Scan for the cell matching the given text and deliver its [x, y] coordinate at center. 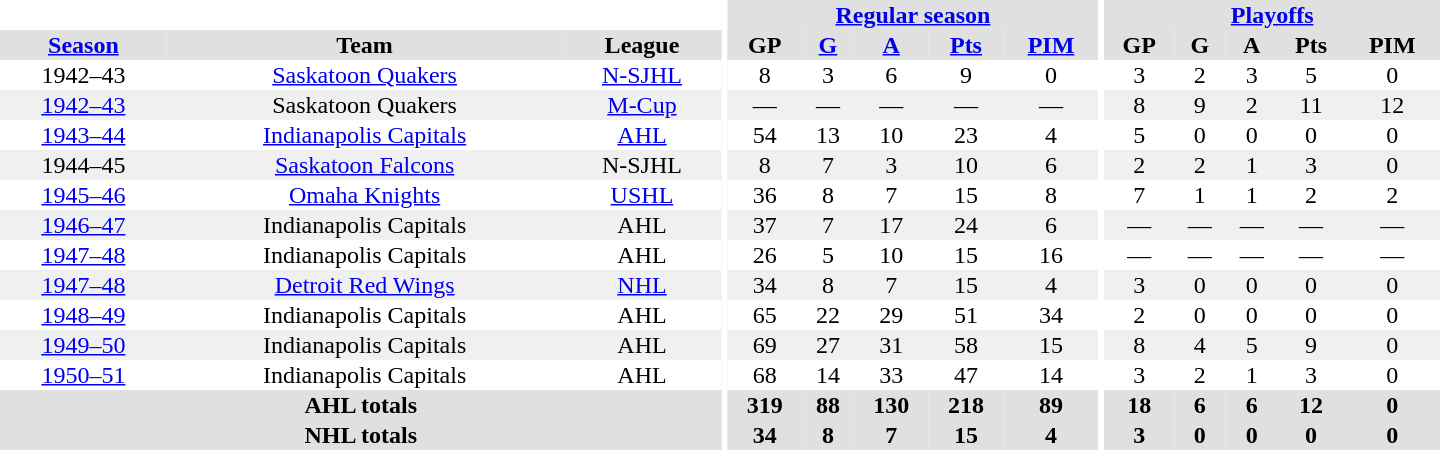
89 [1050, 405]
Season [84, 45]
88 [828, 405]
17 [892, 225]
47 [966, 375]
M-Cup [642, 105]
AHL totals [361, 405]
Saskatoon Falcons [365, 165]
Omaha Knights [365, 195]
1945–46 [84, 195]
Regular season [912, 15]
36 [764, 195]
37 [764, 225]
26 [764, 255]
69 [764, 345]
11 [1312, 105]
NHL [642, 285]
27 [828, 345]
NHL totals [361, 435]
USHL [642, 195]
33 [892, 375]
1943–44 [84, 135]
58 [966, 345]
22 [828, 315]
1949–50 [84, 345]
Team [365, 45]
1950–51 [84, 375]
23 [966, 135]
1944–45 [84, 165]
31 [892, 345]
1948–49 [84, 315]
130 [892, 405]
24 [966, 225]
319 [764, 405]
54 [764, 135]
18 [1139, 405]
1946–47 [84, 225]
65 [764, 315]
218 [966, 405]
Detroit Red Wings [365, 285]
16 [1050, 255]
Playoffs [1272, 15]
League [642, 45]
68 [764, 375]
13 [828, 135]
51 [966, 315]
29 [892, 315]
